Locate the cell with the specified text and output its [X, Y] center coordinate. 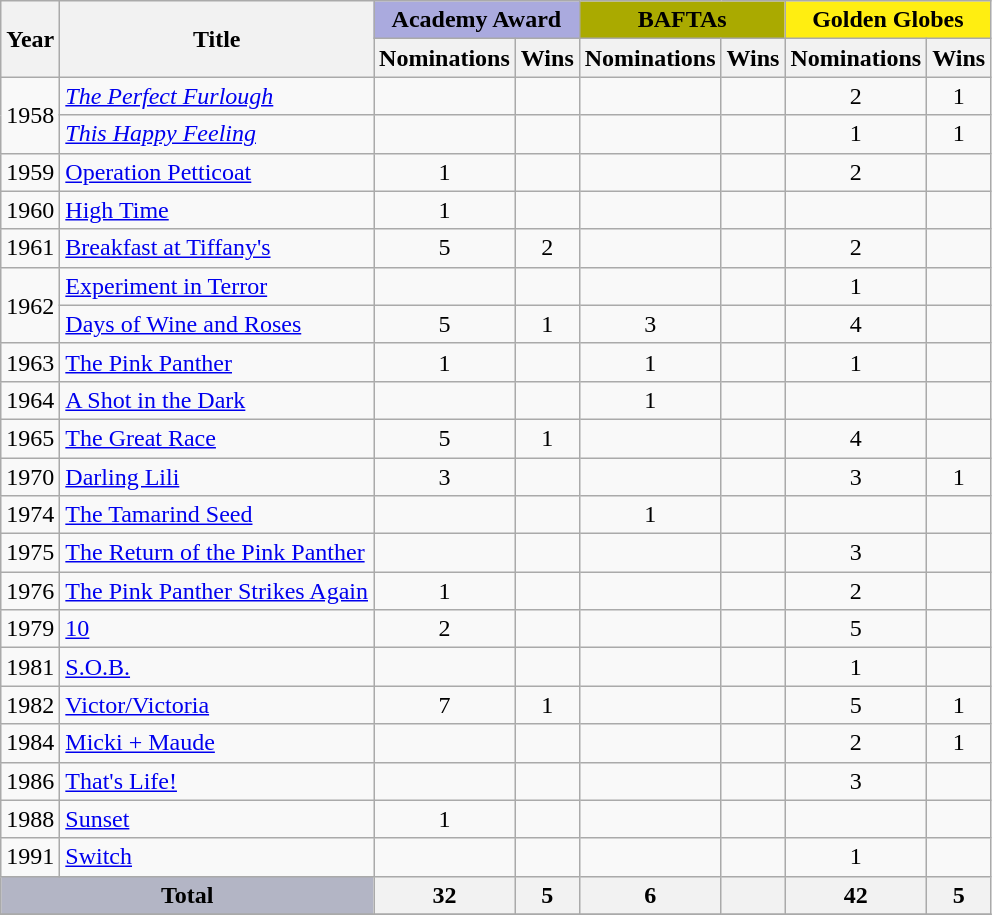
1974 [30, 515]
1959 [30, 172]
1981 [30, 667]
Total [188, 895]
A Shot in the Dark [217, 400]
1979 [30, 629]
The Pink Panther [217, 362]
1960 [30, 210]
6 [650, 895]
The Great Race [217, 438]
1976 [30, 591]
1962 [30, 305]
Year [30, 39]
1958 [30, 115]
Days of Wine and Roses [217, 324]
1991 [30, 857]
1986 [30, 781]
Victor/Victoria [217, 705]
Experiment in Terror [217, 286]
High Time [217, 210]
7 [445, 705]
1965 [30, 438]
1964 [30, 400]
The Return of the Pink Panther [217, 553]
BAFTAs [682, 20]
S.O.B. [217, 667]
10 [217, 629]
The Tamarind Seed [217, 515]
1988 [30, 819]
1984 [30, 743]
1970 [30, 477]
Academy Award [477, 20]
Operation Petticoat [217, 172]
1961 [30, 248]
1982 [30, 705]
Breakfast at Tiffany's [217, 248]
The Pink Panther Strikes Again [217, 591]
42 [856, 895]
Golden Globes [888, 20]
Darling Lili [217, 477]
Sunset [217, 819]
That's Life! [217, 781]
32 [445, 895]
Micki + Maude [217, 743]
Title [217, 39]
The Perfect Furlough [217, 96]
1975 [30, 553]
Switch [217, 857]
This Happy Feeling [217, 134]
1963 [30, 362]
